Find where the given text appears and provide that cell's center as (x, y) coordinate. 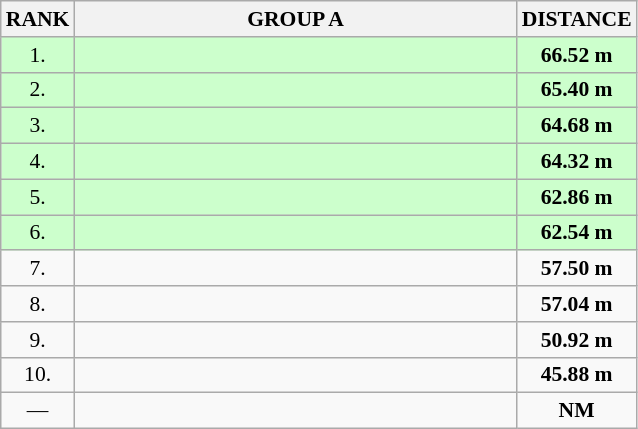
1. (38, 55)
10. (38, 375)
64.68 m (577, 126)
57.04 m (577, 304)
9. (38, 340)
65.40 m (577, 90)
4. (38, 162)
57.50 m (577, 269)
RANK (38, 19)
DISTANCE (577, 19)
62.54 m (577, 233)
6. (38, 233)
50.92 m (577, 340)
7. (38, 269)
3. (38, 126)
66.52 m (577, 55)
NM (577, 411)
62.86 m (577, 197)
45.88 m (577, 375)
5. (38, 197)
8. (38, 304)
GROUP A (295, 19)
— (38, 411)
2. (38, 90)
64.32 m (577, 162)
